Output the (X, Y) coordinate of the center of the cell containing the given text.  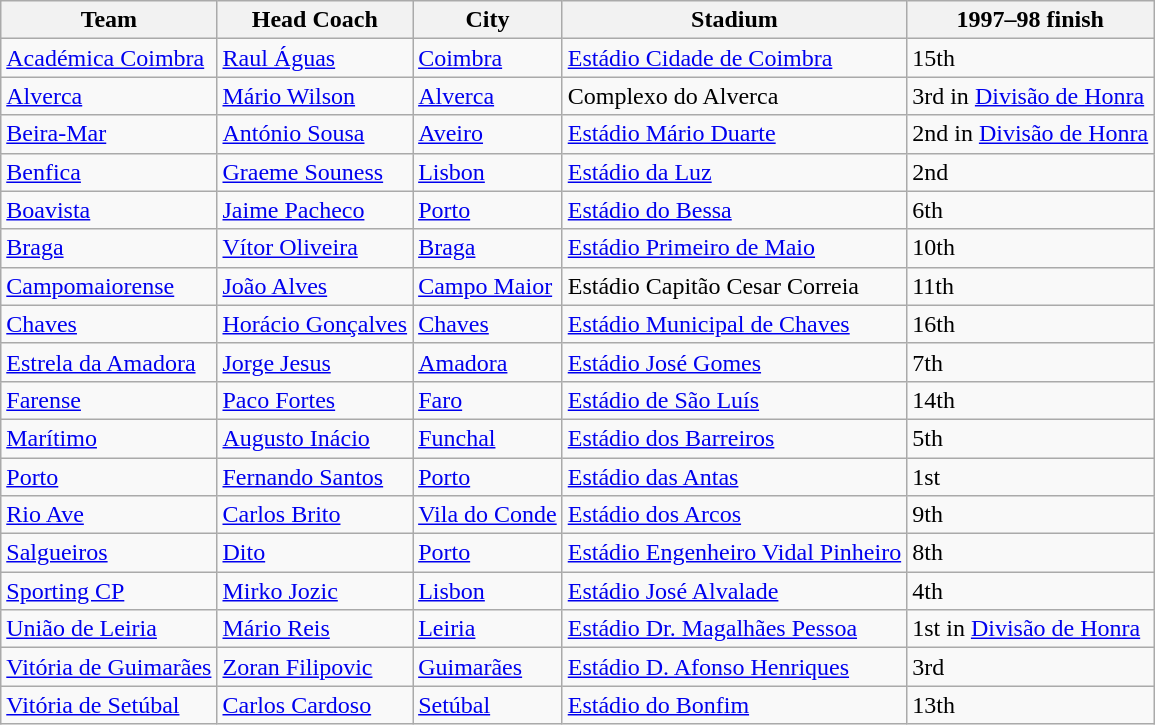
Estádio José Gomes (734, 362)
Head Coach (315, 20)
Estádio José Alvalade (734, 591)
Estádio de São Luís (734, 400)
Farense (109, 400)
Graeme Souness (315, 172)
Stadium (734, 20)
Vítor Oliveira (315, 248)
Estádio dos Barreiros (734, 438)
Estrela da Amadora (109, 362)
Vitória de Setúbal (109, 705)
1997–98 finish (1030, 20)
1st in Divisão de Honra (1030, 629)
Estádio D. Afonso Henriques (734, 667)
Faro (488, 400)
2nd in Divisão de Honra (1030, 134)
Beira-Mar (109, 134)
Amadora (488, 362)
Estádio do Bonfim (734, 705)
Mário Reis (315, 629)
13th (1030, 705)
Estádio Primeiro de Maio (734, 248)
Horácio Gonçalves (315, 324)
Zoran Filipovic (315, 667)
4th (1030, 591)
14th (1030, 400)
União de Leiria (109, 629)
8th (1030, 553)
10th (1030, 248)
Estádio dos Arcos (734, 515)
3rd in Divisão de Honra (1030, 96)
Sporting CP (109, 591)
Jaime Pacheco (315, 210)
Mário Wilson (315, 96)
Guimarães (488, 667)
City (488, 20)
Estádio do Bessa (734, 210)
Fernando Santos (315, 477)
Jorge Jesus (315, 362)
1st (1030, 477)
Paco Fortes (315, 400)
Vitória de Guimarães (109, 667)
Coimbra (488, 58)
Raul Águas (315, 58)
11th (1030, 286)
Estádio da Luz (734, 172)
5th (1030, 438)
Setúbal (488, 705)
2nd (1030, 172)
Estádio Municipal de Chaves (734, 324)
3rd (1030, 667)
Carlos Cardoso (315, 705)
Complexo do Alverca (734, 96)
Estádio Dr. Magalhães Pessoa (734, 629)
Aveiro (488, 134)
9th (1030, 515)
Marítimo (109, 438)
Estádio Cidade de Coimbra (734, 58)
Estádio das Antas (734, 477)
Augusto Inácio (315, 438)
Dito (315, 553)
Leiria (488, 629)
Carlos Brito (315, 515)
Campo Maior (488, 286)
Estádio Engenheiro Vidal Pinheiro (734, 553)
João Alves (315, 286)
António Sousa (315, 134)
Team (109, 20)
16th (1030, 324)
Estádio Capitão Cesar Correia (734, 286)
15th (1030, 58)
Salgueiros (109, 553)
Benfica (109, 172)
Rio Ave (109, 515)
6th (1030, 210)
Boavista (109, 210)
Vila do Conde (488, 515)
Estádio Mário Duarte (734, 134)
Académica Coimbra (109, 58)
Campomaiorense (109, 286)
Mirko Jozic (315, 591)
Funchal (488, 438)
7th (1030, 362)
